Identify which cell holds the provided text, then report its [X, Y] central coordinate. 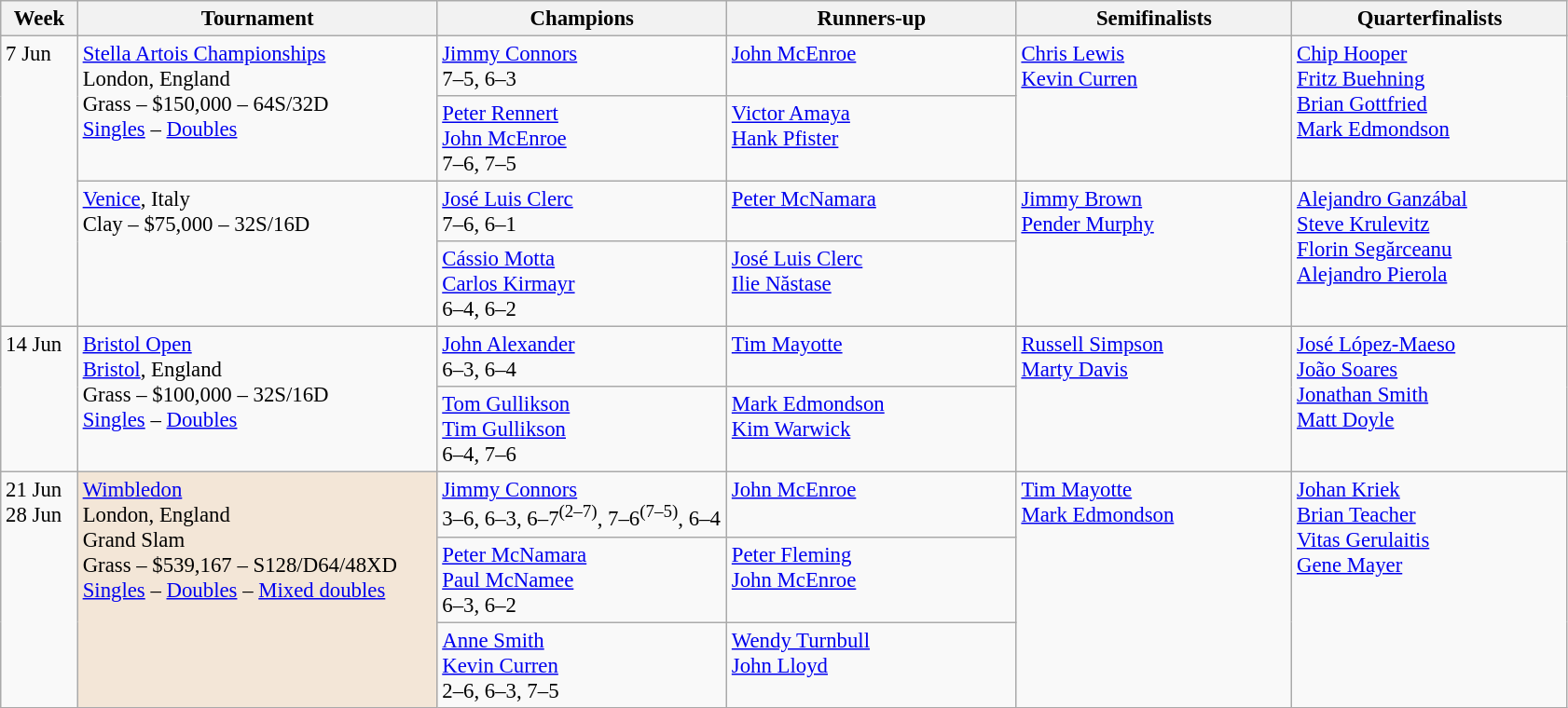
Anne Smith Kevin Curren 2–6, 6–3, 7–5 [582, 665]
José Luis Clerc Ilie Năstase [873, 284]
Semifinalists [1154, 19]
Stella Artois Championships London, England Grass – $150,000 – 64S/32D Singles – Doubles [257, 109]
Jimmy Connors 3–6, 6–3, 6–7(2–7), 7–6(7–5), 6–4 [582, 505]
Peter Fleming John McEnroe [873, 579]
Wimbledon London, England Grand Slam Grass – $539,167 – S128/D64/48XD Singles – Doubles – Mixed doubles [257, 590]
Victor Amaya Hank Pfister [873, 139]
Alejandro Ganzábal Steve Krulevitz Florin Segărceanu Alejandro Pierola [1430, 254]
Chris Lewis Kevin Curren [1154, 109]
Peter McNamara [873, 212]
Peter Rennert John McEnroe 7–6, 7–5 [582, 139]
Quarterfinalists [1430, 19]
Week [39, 19]
Johan Kriek Brian Teacher Vitas Gerulaitis Gene Mayer [1430, 590]
Tim Mayotte [873, 358]
7 Jun [39, 182]
21 Jun28 Jun [39, 590]
José López-Maeso João Soares Jonathan Smith Matt Doyle [1430, 400]
Mark Edmondson Kim Warwick [873, 430]
Bristol Open Bristol, England Grass – $100,000 – 32S/16D Singles – Doubles [257, 400]
Tournament [257, 19]
Jimmy Brown Pender Murphy [1154, 254]
José Luis Clerc 7–6, 6–1 [582, 212]
Peter McNamara Paul McNamee 6–3, 6–2 [582, 579]
14 Jun [39, 400]
Tom Gullikson Tim Gullikson 6–4, 7–6 [582, 430]
Tim Mayotte Mark Edmondson [1154, 590]
Jimmy Connors 7–5, 6–3 [582, 67]
Cássio Motta Carlos Kirmayr 6–4, 6–2 [582, 284]
Champions [582, 19]
Russell Simpson Marty Davis [1154, 400]
John Alexander 6–3, 6–4 [582, 358]
Runners-up [873, 19]
Wendy Turnbull John Lloyd [873, 665]
Chip Hooper Fritz Buehning Brian Gottfried Mark Edmondson [1430, 109]
Venice, Italy Clay – $75,000 – 32S/16D [257, 254]
